Return [X, Y] of the center of cell containing provided text 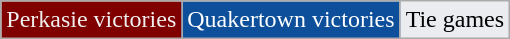
Quakertown victories [291, 20]
Tie games [455, 20]
Perkasie victories [92, 20]
